Detect which cell encompasses the target text, then output its [X, Y] center coordinate. 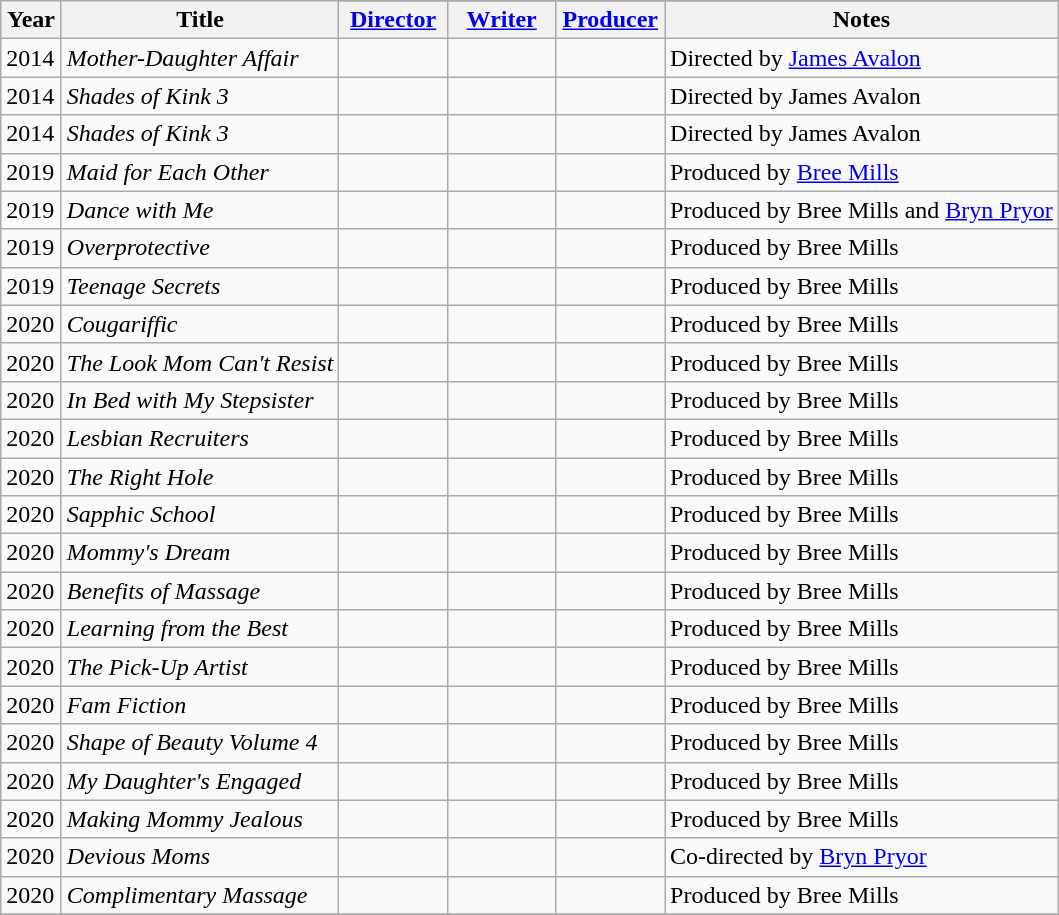
Fam Fiction [200, 705]
Writer [502, 20]
Title [200, 20]
The Right Hole [200, 477]
Shape of Beauty Volume 4 [200, 743]
My Daughter's Engaged [200, 781]
Learning from the Best [200, 629]
Benefits of Massage [200, 591]
Overprotective [200, 248]
Making Mommy Jealous [200, 819]
Complimentary Massage [200, 895]
In Bed with My Stepsister [200, 400]
Maid for Each Other [200, 172]
The Pick-Up Artist [200, 667]
Co-directed by Bryn Pryor [862, 857]
Year [32, 20]
Notes [862, 20]
Cougariffic [200, 324]
Director [394, 20]
Devious Moms [200, 857]
Produced by Bree Mills and Bryn Pryor [862, 210]
Dance with Me [200, 210]
Lesbian Recruiters [200, 438]
Producer [610, 20]
Mommy's Dream [200, 553]
The Look Mom Can't Resist [200, 362]
Mother-Daughter Affair [200, 58]
Sapphic School [200, 515]
Teenage Secrets [200, 286]
